Extract the (X, Y) coordinate from the center of the cell holding the provided text.  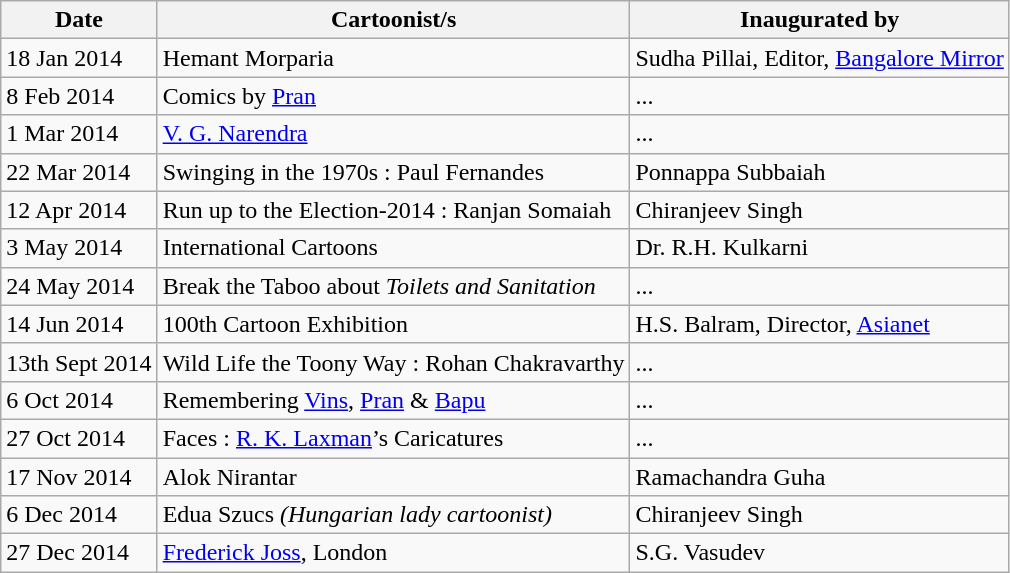
22 Mar 2014 (79, 172)
27 Dec 2014 (79, 553)
Date (79, 20)
27 Oct 2014 (79, 438)
Swinging in the 1970s : Paul Fernandes (394, 172)
Inaugurated by (820, 20)
S.G. Vasudev (820, 553)
International Cartoons (394, 248)
Dr. R.H. Kulkarni (820, 248)
12 Apr 2014 (79, 210)
Remembering Vins, Pran & Bapu (394, 400)
Ponnappa Subbaiah (820, 172)
8 Feb 2014 (79, 96)
Hemant Morparia (394, 58)
Ramachandra Guha (820, 477)
3 May 2014 (79, 248)
Cartoonist/s (394, 20)
Comics by Pran (394, 96)
18 Jan 2014 (79, 58)
H.S. Balram, Director, Asianet (820, 324)
100th Cartoon Exhibition (394, 324)
6 Dec 2014 (79, 515)
14 Jun 2014 (79, 324)
Alok Nirantar (394, 477)
6 Oct 2014 (79, 400)
17 Nov 2014 (79, 477)
1 Mar 2014 (79, 134)
Break the Taboo about Toilets and Sanitation (394, 286)
Frederick Joss, London (394, 553)
24 May 2014 (79, 286)
Edua Szucs (Hungarian lady cartoonist) (394, 515)
Wild Life the Toony Way : Rohan Chakravarthy (394, 362)
Sudha Pillai, Editor, Bangalore Mirror (820, 58)
Run up to the Election-2014 : Ranjan Somaiah (394, 210)
V. G. Narendra (394, 134)
13th Sept 2014 (79, 362)
Faces : R. K. Laxman’s Caricatures (394, 438)
